Capture the cell that displays the provided text and extract its (x, y) central coordinate. 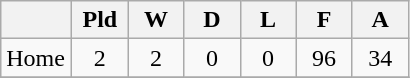
A (380, 20)
W (156, 20)
34 (380, 58)
Pld (100, 20)
F (324, 20)
96 (324, 58)
Home (36, 58)
D (212, 20)
L (268, 20)
